Provide the (x, y) coordinate of the cell's center where the given text is located.  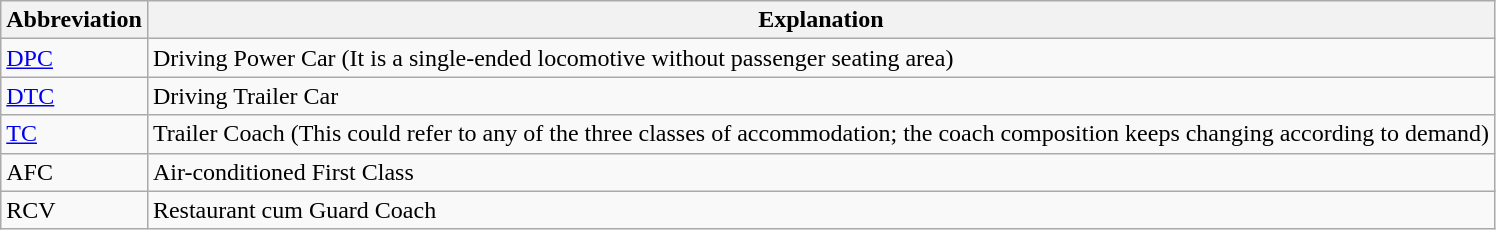
DTC (74, 96)
Driving Power Car (It is a single-ended locomotive without passenger seating area) (820, 58)
Restaurant cum Guard Coach (820, 210)
Driving Trailer Car (820, 96)
Air-conditioned First Class (820, 172)
Explanation (820, 20)
TC (74, 134)
AFC (74, 172)
DPC (74, 58)
RCV (74, 210)
Abbreviation (74, 20)
Trailer Coach (This could refer to any of the three classes of accommodation; the coach composition keeps changing according to demand) (820, 134)
